Pinpoint the cell where the given text exists, returning its (x, y) midpoint coordinate. 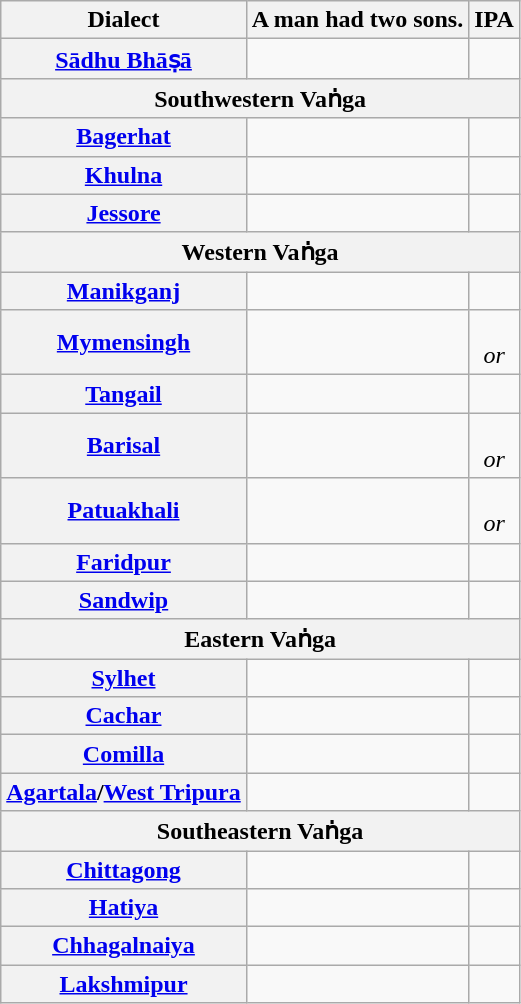
Cachar (124, 716)
Faridpur (124, 562)
Eastern Vaṅga (260, 639)
Manikganj (124, 291)
Sylhet (124, 678)
Tangail (124, 394)
Patuakhali (124, 510)
Southwestern Vaṅga (260, 98)
Jessore (124, 213)
A man had two sons. (357, 20)
Chittagong (124, 869)
Agartala/West Tripura (124, 792)
Barisal (124, 446)
Bagerhat (124, 137)
Khulna (124, 175)
Lakshmipur (124, 984)
Southeastern Vaṅga (260, 831)
Sandwip (124, 600)
Chhagalnaiya (124, 946)
Dialect (124, 20)
Sādhu Bhāṣā (124, 59)
Comilla (124, 754)
Hatiya (124, 908)
Western Vaṅga (260, 252)
Mymensingh (124, 342)
IPA (494, 20)
